Identify which cell holds the provided text, then report its [X, Y] central coordinate. 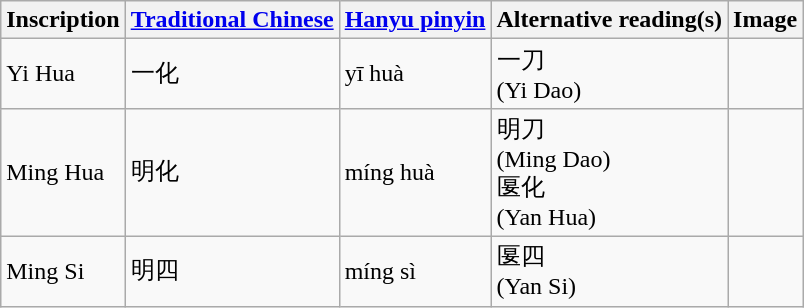
明刀(Ming Dao)匽化(Yan Hua) [610, 172]
明化 [232, 172]
Traditional Chinese [232, 20]
Ming Hua [63, 172]
一刀(Yi Dao) [610, 74]
匽四(Yan Si) [610, 271]
míng sì [415, 271]
Inscription [63, 20]
明四 [232, 271]
Ming Si [63, 271]
Yi Hua [63, 74]
一化 [232, 74]
Alternative reading(s) [610, 20]
míng huà [415, 172]
yī huà [415, 74]
Image [766, 20]
Hanyu pinyin [415, 20]
